Find where the given text appears and provide that cell's center as [x, y] coordinate. 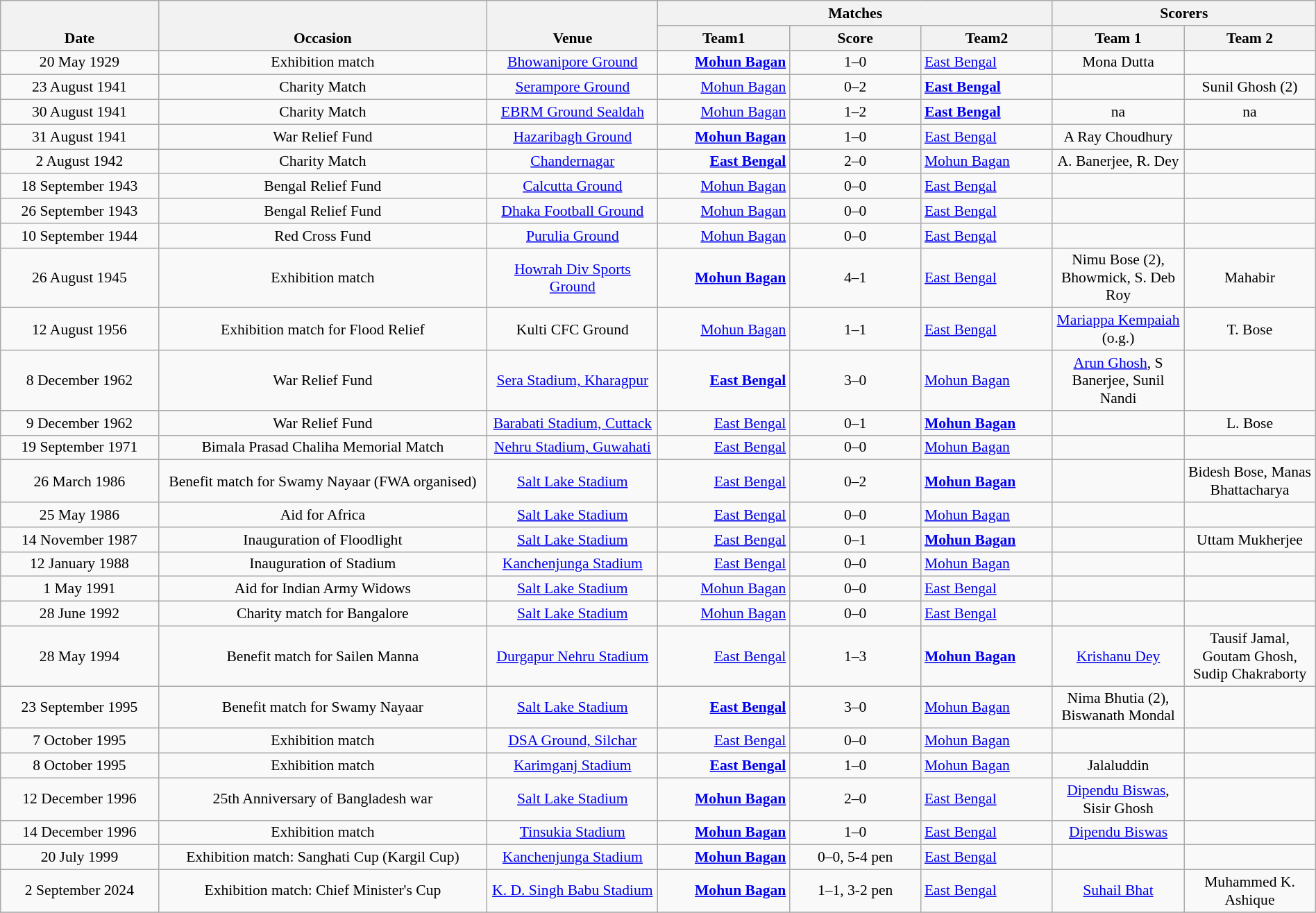
Mariappa Kempaiah (o.g.) [1117, 329]
Benefit match for Sailen Manna [323, 656]
Occasion [323, 25]
T. Bose [1249, 329]
Suhail Bhat [1117, 891]
1–1, 3-2 pen [855, 891]
Barabati Stadium, Cuttack [573, 423]
25th Anniversary of Bangladesh war [323, 799]
14 December 1996 [79, 833]
Score [855, 38]
Venue [573, 25]
Nimu Bose (2), Bhowmick, S. Deb Roy [1117, 278]
Exhibition match: Chief Minister's Cup [323, 891]
Bhowanipore Ground [573, 62]
7 October 1995 [79, 741]
Mahabir [1249, 278]
1–2 [855, 112]
K. D. Singh Babu Stadium [573, 891]
18 September 1943 [79, 187]
1 May 1991 [79, 589]
Purulia Ground [573, 236]
Krishanu Dey [1117, 656]
Benefit match for Swamy Nayaar [323, 708]
Team2 [987, 38]
A. Banerjee, R. Dey [1117, 162]
A Ray Choudhury [1117, 137]
Sunil Ghosh (2) [1249, 87]
Calcutta Ground [573, 187]
2 August 1942 [79, 162]
Tinsukia Stadium [573, 833]
DSA Ground, Silchar [573, 741]
EBRM Ground Sealdah [573, 112]
Matches [855, 13]
0–0, 5-4 pen [855, 857]
9 December 1962 [79, 423]
28 June 1992 [79, 614]
Exhibition match for Flood Relief [323, 329]
8 December 1962 [79, 380]
Serampore Ground [573, 87]
14 November 1987 [79, 540]
Dipendu Biswas [1117, 833]
31 August 1941 [79, 137]
Durgapur Nehru Stadium [573, 656]
Jalaluddin [1117, 766]
Date [79, 25]
Sera Stadium, Kharagpur [573, 380]
Uttam Mukherjee [1249, 540]
20 May 1929 [79, 62]
Team 1 [1117, 38]
28 May 1994 [79, 656]
26 March 1986 [79, 481]
Inauguration of Stadium [323, 564]
Tausif Jamal, Goutam Ghosh, Sudip Chakraborty [1249, 656]
Inauguration of Floodlight [323, 540]
Red Cross Fund [323, 236]
Team 2 [1249, 38]
Scorers [1184, 13]
Nehru Stadium, Guwahati [573, 447]
2 September 2024 [79, 891]
Benefit match for Swamy Nayaar (FWA organised) [323, 481]
26 August 1945 [79, 278]
Howrah Div Sports Ground [573, 278]
Mona Dutta [1117, 62]
Exhibition match: Sanghati Cup (Kargil Cup) [323, 857]
1–1 [855, 329]
Aid for Indian Army Widows [323, 589]
23 September 1995 [79, 708]
L. Bose [1249, 423]
Team1 [723, 38]
19 September 1971 [79, 447]
10 September 1944 [79, 236]
Dhaka Football Ground [573, 211]
8 October 1995 [79, 766]
4–1 [855, 278]
Chandernagar [573, 162]
Aid for Africa [323, 515]
Karimganj Stadium [573, 766]
Hazaribagh Ground [573, 137]
23 August 1941 [79, 87]
Kulti CFC Ground [573, 329]
25 May 1986 [79, 515]
Dipendu Biswas, Sisir Ghosh [1117, 799]
12 December 1996 [79, 799]
1–3 [855, 656]
12 August 1956 [79, 329]
Bimala Prasad Chaliha Memorial Match [323, 447]
Charity match for Bangalore [323, 614]
26 September 1943 [79, 211]
Muhammed K. Ashique [1249, 891]
12 January 1988 [79, 564]
Nima Bhutia (2), Biswanath Mondal [1117, 708]
20 July 1999 [79, 857]
30 August 1941 [79, 112]
Arun Ghosh, S Banerjee, Sunil Nandi [1117, 380]
Bidesh Bose, Manas Bhattacharya [1249, 481]
